Determine the (x, y) coordinate at the center of the cell enclosing the given text.  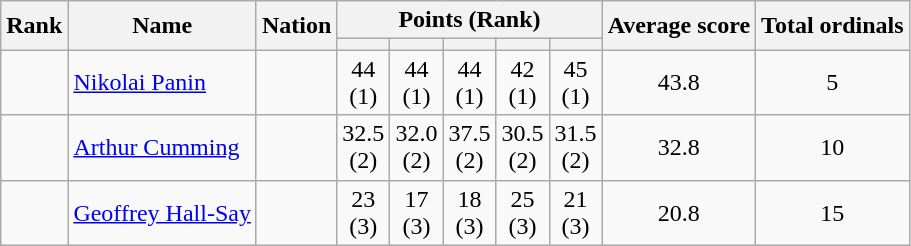
Rank (34, 26)
Geoffrey Hall-Say (162, 212)
Average score (678, 26)
42(1) (522, 82)
17(3) (416, 212)
Total ordinals (833, 26)
5 (833, 82)
32.5(2) (364, 148)
45(1) (576, 82)
Nation (296, 26)
32.0(2) (416, 148)
32.8 (678, 148)
31.5(2) (576, 148)
30.5(2) (522, 148)
Name (162, 26)
43.8 (678, 82)
18(3) (470, 212)
37.5(2) (470, 148)
20.8 (678, 212)
Nikolai Panin (162, 82)
Points (Rank) (470, 20)
15 (833, 212)
25(3) (522, 212)
21(3) (576, 212)
10 (833, 148)
23(3) (364, 212)
Arthur Cumming (162, 148)
